Capture the cell that displays the provided text and extract its (X, Y) central coordinate. 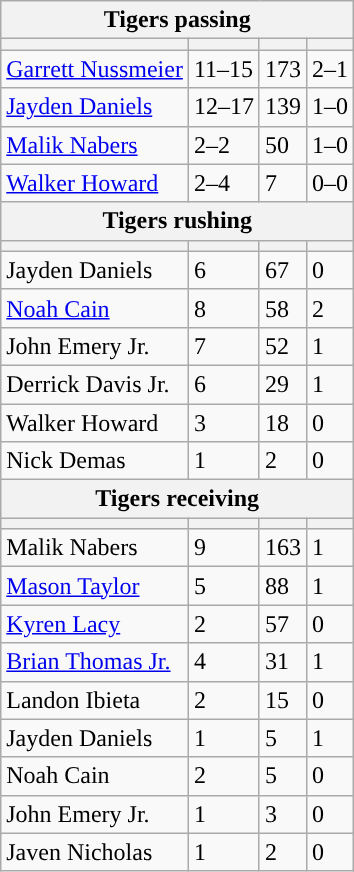
9 (224, 548)
29 (282, 384)
139 (282, 107)
11–15 (224, 69)
Garrett Nussmeier (95, 69)
2–1 (330, 69)
0–0 (330, 183)
18 (282, 423)
4 (224, 662)
163 (282, 548)
15 (282, 700)
Landon Ibieta (95, 700)
12–17 (224, 107)
67 (282, 270)
Nick Demas (95, 461)
88 (282, 586)
8 (224, 308)
2–2 (224, 145)
50 (282, 145)
2–4 (224, 183)
31 (282, 662)
173 (282, 69)
Tigers receiving (178, 499)
Brian Thomas Jr. (95, 662)
Tigers passing (178, 20)
Kyren Lacy (95, 624)
52 (282, 346)
57 (282, 624)
Javen Nicholas (95, 852)
58 (282, 308)
Tigers rushing (178, 221)
Mason Taylor (95, 586)
Derrick Davis Jr. (95, 384)
